Search for the cell housing the specified text and yield its [x, y] center coordinate. 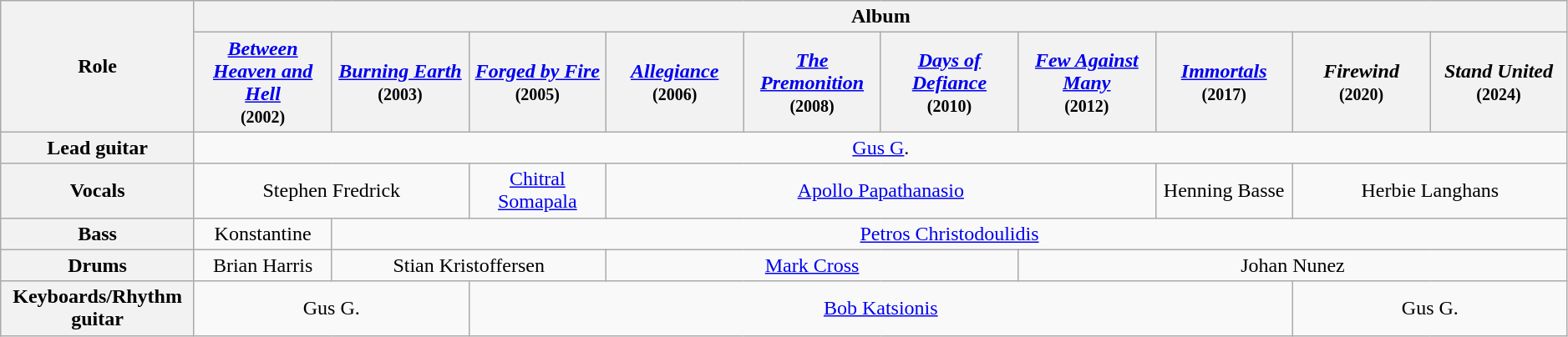
Apollo Papathanasio [880, 190]
Burning Earth(2003) [400, 82]
The Premonition(2008) [812, 82]
Days of Defiance(2010) [949, 82]
Herbie Langhans [1430, 190]
Henning Basse [1224, 190]
Stand United(2024) [1499, 82]
Mark Cross [812, 265]
Immortals(2017) [1224, 82]
Bob Katsionis [880, 309]
Firewind(2020) [1361, 82]
Lead guitar [98, 148]
Petros Christodoulidis [949, 234]
Few Against Many(2012) [1087, 82]
Drums [98, 265]
Brian Harris [262, 265]
Keyboards/Rhythm guitar [98, 309]
Stian Kristoffersen [469, 265]
Stephen Fredrick [331, 190]
Vocals [98, 190]
Album [880, 17]
Bass [98, 234]
Forged by Fire(2005) [537, 82]
Chitral Somapala [537, 190]
Johan Nunez [1293, 265]
Konstantine [262, 234]
Allegiance(2006) [675, 82]
Role [98, 67]
Between Heaven and Hell(2002) [262, 82]
